Capture the cell that displays the provided text and extract its [x, y] central coordinate. 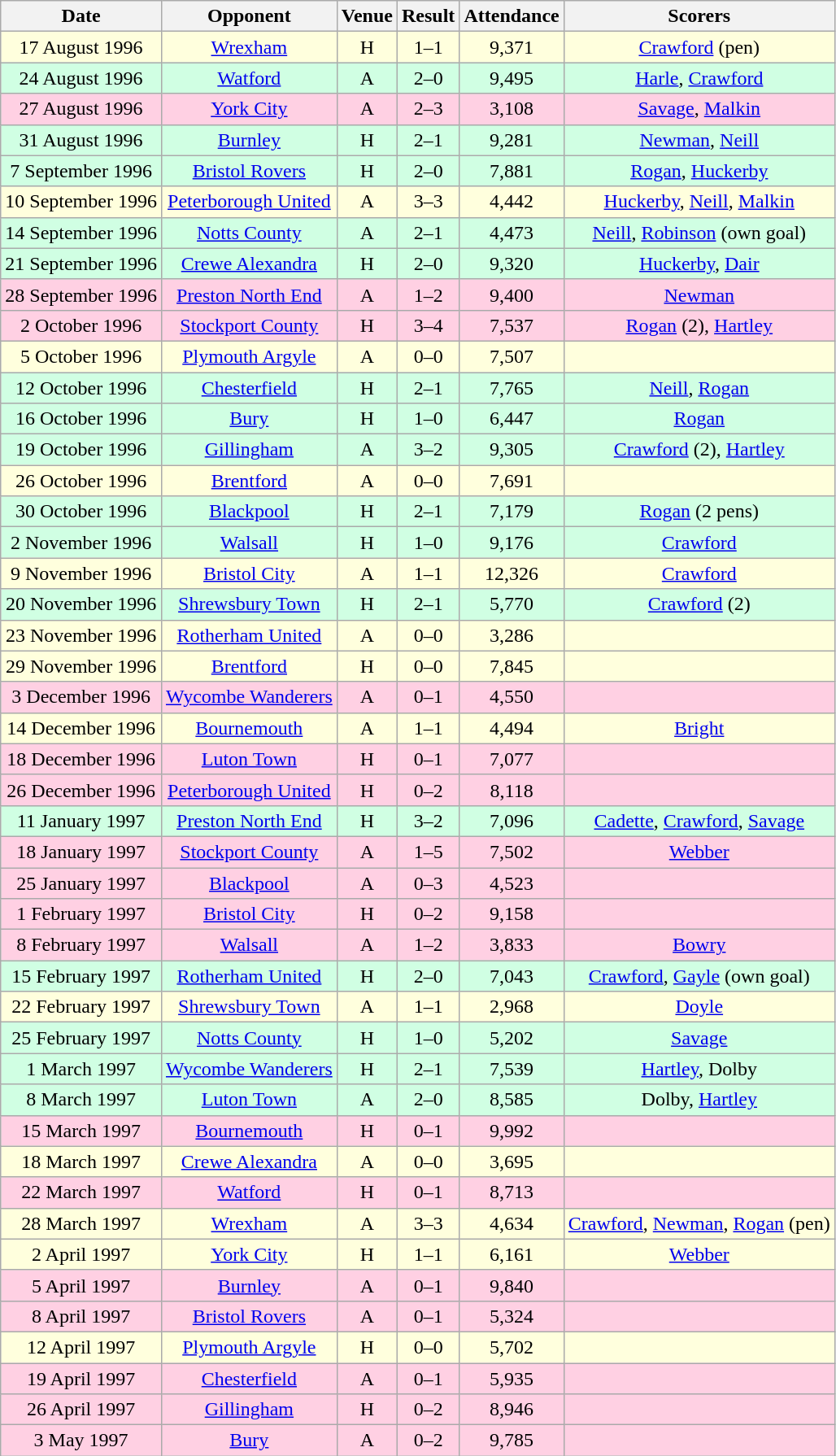
7,539 [512, 1069]
Dolby, Hartley [699, 1100]
9,400 [512, 294]
3,833 [512, 945]
5 October 1996 [81, 356]
22 February 1997 [81, 1007]
25 January 1997 [81, 883]
18 March 1997 [81, 1162]
9 November 1996 [81, 573]
Rogan (2 pens) [699, 512]
9,840 [512, 1285]
10 September 1996 [81, 202]
14 September 1996 [81, 233]
Huckerby, Dair [699, 264]
2,968 [512, 1007]
6,447 [512, 419]
Cadette, Crawford, Savage [699, 821]
1 March 1997 [81, 1069]
3,286 [512, 635]
26 December 1996 [81, 790]
Attendance [512, 16]
16 October 1996 [81, 419]
7,179 [512, 512]
1–5 [428, 852]
9,371 [512, 47]
9,158 [512, 914]
4,442 [512, 202]
Date [81, 16]
2 October 1996 [81, 325]
Neill, Rogan [699, 388]
Rogan (2), Hartley [699, 325]
Opponent [249, 16]
Venue [367, 16]
5,202 [512, 1038]
3,108 [512, 109]
4,550 [512, 697]
12,326 [512, 573]
3–4 [428, 325]
7,537 [512, 325]
7,077 [512, 759]
Huckerby, Neill, Malkin [699, 202]
Rogan, Huckerby [699, 171]
28 September 1996 [81, 294]
8,713 [512, 1192]
8 April 1997 [81, 1316]
2 April 1997 [81, 1254]
8,946 [512, 1410]
8,585 [512, 1100]
27 August 1996 [81, 109]
9,785 [512, 1441]
22 March 1997 [81, 1192]
31 August 1996 [81, 140]
Crawford (pen) [699, 47]
7,043 [512, 976]
19 October 1996 [81, 450]
12 October 1996 [81, 388]
25 February 1997 [81, 1038]
9,320 [512, 264]
28 March 1997 [81, 1223]
7,845 [512, 666]
17 August 1996 [81, 47]
6,161 [512, 1254]
7,881 [512, 171]
9,305 [512, 450]
11 January 1997 [81, 821]
24 August 1996 [81, 78]
8 March 1997 [81, 1100]
5,935 [512, 1379]
9,992 [512, 1131]
15 March 1997 [81, 1131]
7,502 [512, 852]
Bowry [699, 945]
Harle, Crawford [699, 78]
Neill, Robinson (own goal) [699, 233]
9,176 [512, 543]
30 October 1996 [81, 512]
Savage, Malkin [699, 109]
1 February 1997 [81, 914]
9,281 [512, 140]
Crawford, Gayle (own goal) [699, 976]
Newman, Neill [699, 140]
8 February 1997 [81, 945]
20 November 1996 [81, 604]
0–3 [428, 883]
Doyle [699, 1007]
5,324 [512, 1316]
7,507 [512, 356]
4,523 [512, 883]
5,702 [512, 1347]
7,765 [512, 388]
Rogan [699, 419]
21 September 1996 [81, 264]
Scorers [699, 16]
29 November 1996 [81, 666]
3 May 1997 [81, 1441]
Result [428, 16]
Crawford, Newman, Rogan (pen) [699, 1223]
Newman [699, 294]
5 April 1997 [81, 1285]
14 December 1996 [81, 728]
Savage [699, 1038]
26 October 1996 [81, 481]
5,770 [512, 604]
Crawford (2) [699, 604]
Hartley, Dolby [699, 1069]
4,494 [512, 728]
9,495 [512, 78]
3 December 1996 [81, 697]
26 April 1997 [81, 1410]
7,096 [512, 821]
12 April 1997 [81, 1347]
7 September 1996 [81, 171]
3,695 [512, 1162]
19 April 1997 [81, 1379]
2–3 [428, 109]
7,691 [512, 481]
Crawford (2), Hartley [699, 450]
23 November 1996 [81, 635]
2 November 1996 [81, 543]
4,473 [512, 233]
18 December 1996 [81, 759]
Bright [699, 728]
4,634 [512, 1223]
8,118 [512, 790]
18 January 1997 [81, 852]
15 February 1997 [81, 976]
